Return [x, y] of the center of cell containing provided text 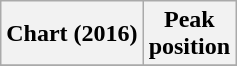
Chart (2016) [72, 34]
Peak position [189, 34]
